Return (x, y) of the center of cell containing provided text 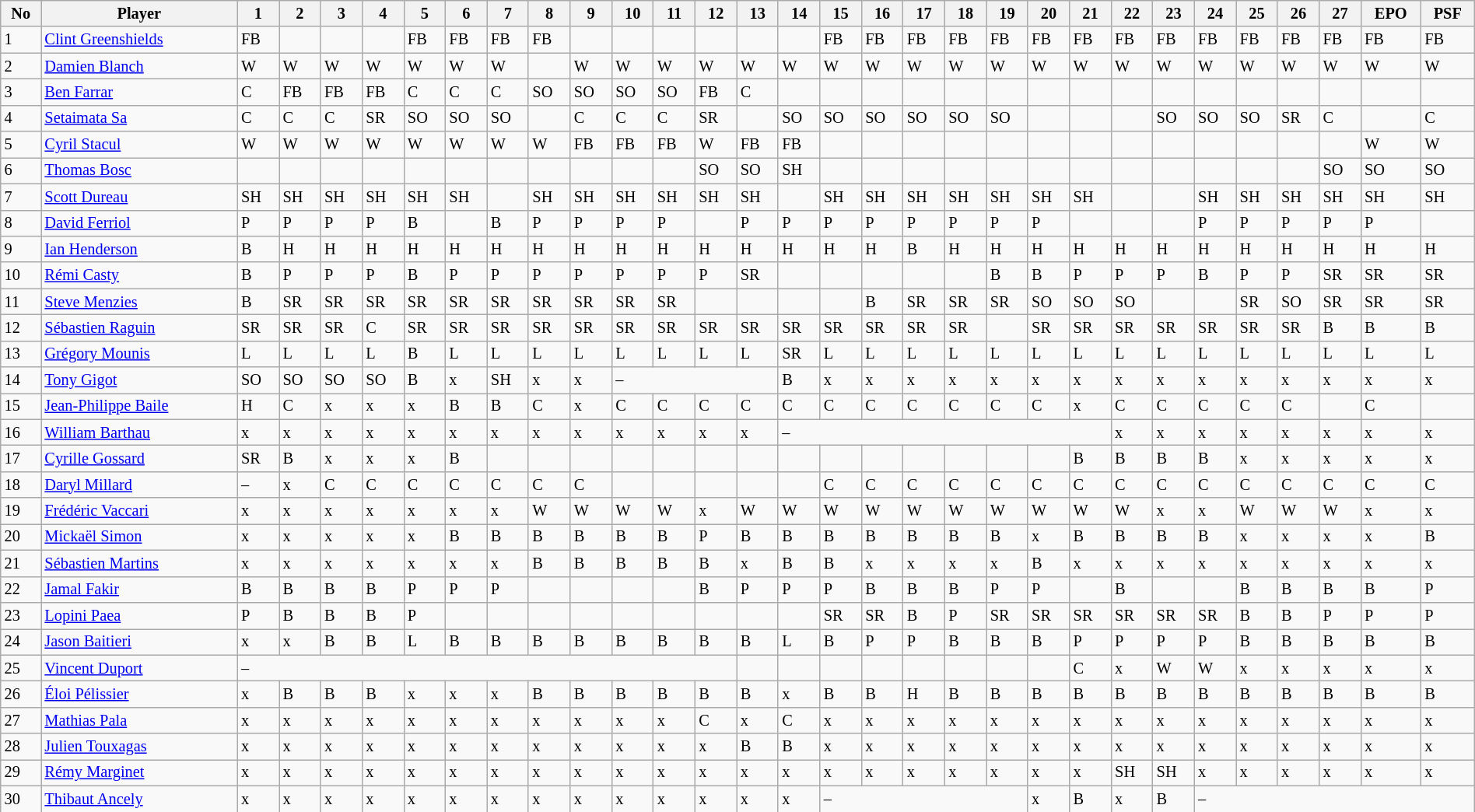
Jean-Philippe Baile (138, 406)
PSF (1447, 13)
Tony Gigot (138, 380)
EPO (1391, 13)
Lopini Paea (138, 615)
29 (21, 772)
Ian Henderson (138, 249)
Steve Menzies (138, 302)
30 (21, 799)
Ben Farrar (138, 92)
Daryl Millard (138, 485)
Player (138, 13)
Jason Baitieri (138, 642)
28 (21, 747)
Sébastien Martins (138, 563)
Vincent Duport (138, 668)
Jamal Fakir (138, 590)
Éloi Pélissier (138, 694)
Julien Touxagas (138, 747)
Damien Blanch (138, 66)
Setaimata Sa (138, 118)
Thibaut Ancely (138, 799)
David Ferriol (138, 223)
Thomas Bosc (138, 170)
Rémi Casty (138, 275)
No (21, 13)
Cyrille Gossard (138, 458)
Rémy Marginet (138, 772)
Frédéric Vaccari (138, 511)
Grégory Mounis (138, 354)
Scott Dureau (138, 197)
Sébastien Raguin (138, 327)
Clint Greenshields (138, 40)
Mathias Pala (138, 720)
William Barthau (138, 432)
Cyril Stacul (138, 145)
Mickaël Simon (138, 537)
